Return the (X, Y) coordinate for the center point of the cell that contains the specified text.  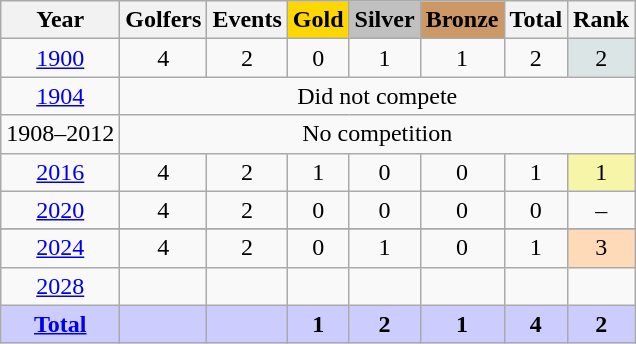
Did not compete (378, 96)
Gold (318, 20)
2028 (60, 286)
2020 (60, 210)
No competition (378, 134)
Rank (602, 20)
– (602, 210)
1904 (60, 96)
3 (602, 248)
Year (60, 20)
Silver (384, 20)
2016 (60, 172)
Bronze (462, 20)
Events (247, 20)
1900 (60, 58)
2024 (60, 248)
1908–2012 (60, 134)
Golfers (164, 20)
